Find where the given text appears and provide that cell's center as [X, Y] coordinate. 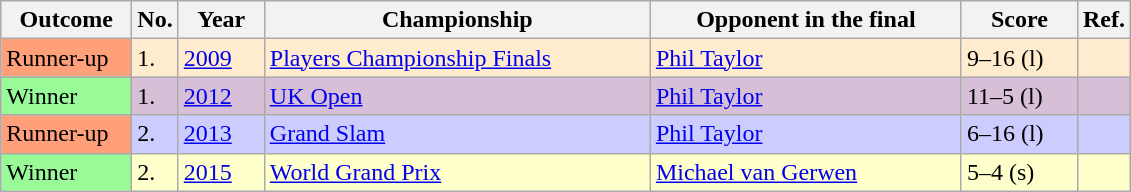
World Grand Prix [457, 172]
Score [1019, 20]
9–16 (l) [1019, 58]
5–4 (s) [1019, 172]
11–5 (l) [1019, 96]
2013 [221, 134]
Year [221, 20]
6–16 (l) [1019, 134]
Ref. [1104, 20]
2009 [221, 58]
Players Championship Finals [457, 58]
Championship [457, 20]
UK Open [457, 96]
2012 [221, 96]
Opponent in the final [806, 20]
Outcome [66, 20]
No. [155, 20]
Grand Slam [457, 134]
2015 [221, 172]
Michael van Gerwen [806, 172]
